Capture the cell that displays the provided text and extract its [x, y] central coordinate. 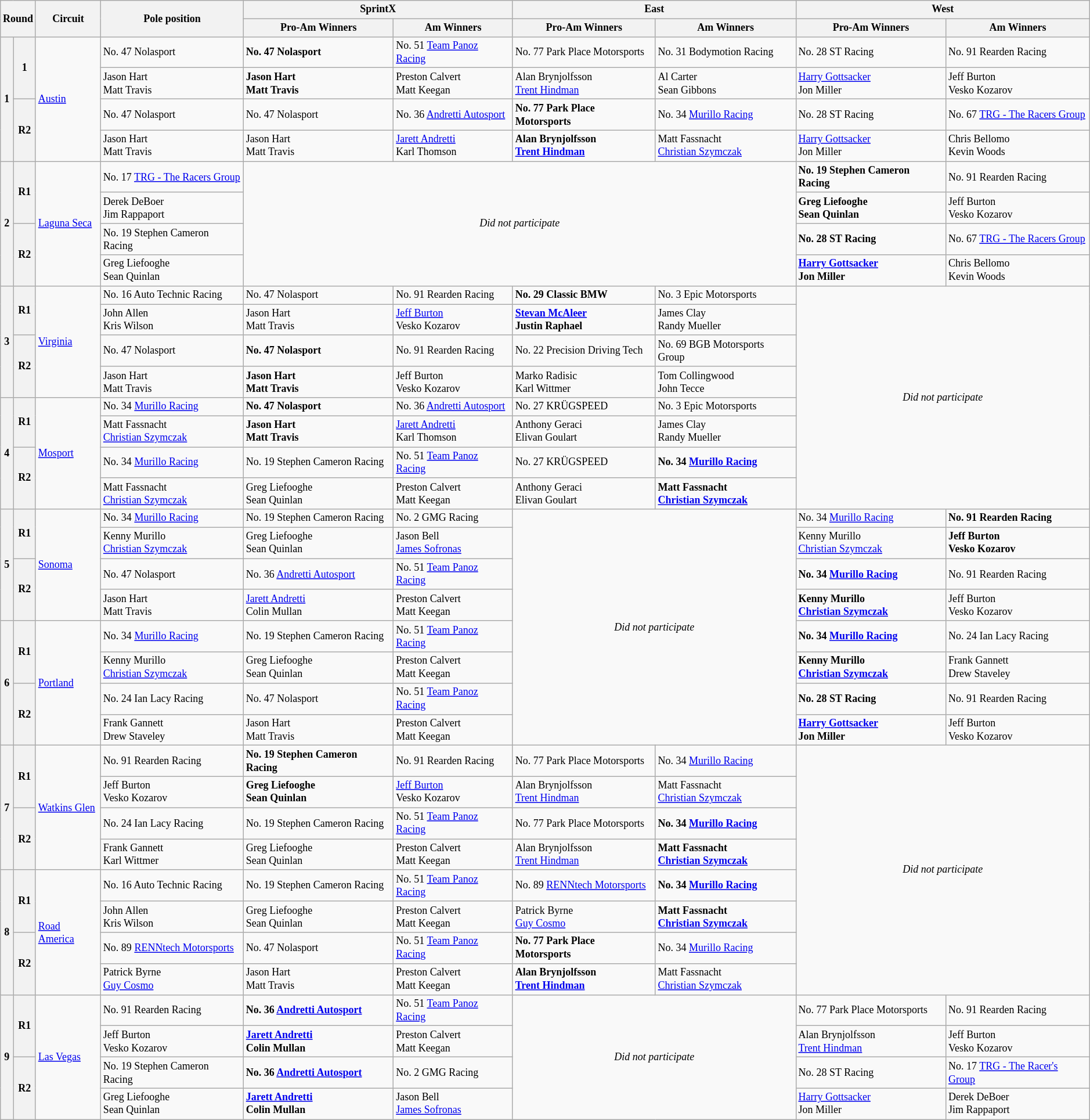
Laguna Seca [68, 224]
West [943, 9]
Tom Collingwood John Tecce [726, 382]
East [654, 9]
No. 69 BGB Motorsports Group [726, 351]
Portland [68, 683]
No. 31 Bodymotion Racing [726, 52]
No. 29 Classic BMW [584, 295]
8 [7, 932]
Circuit [68, 19]
9 [7, 1057]
Mosport [68, 453]
7 [7, 808]
Marko Radisic Karl Wittmer [584, 382]
4 [7, 453]
Sonoma [68, 565]
5 [7, 565]
Al Carter Sean Gibbons [726, 84]
Pole position [172, 19]
No. 17 TRG - The Racer's Group [1018, 1072]
Virginia [68, 341]
Las Vegas [68, 1057]
Watkins Glen [68, 808]
2 [7, 224]
Stevan McAleer Justin Raphael [584, 320]
Austin [68, 99]
SprintX [378, 9]
Frank Gannett Karl Wittmer [172, 855]
Round [19, 19]
No. 17 TRG - The Racers Group [172, 177]
6 [7, 683]
3 [7, 341]
Road America [68, 932]
No. 22 Precision Driving Tech [584, 351]
